Output the [x, y] coordinate of the center of the cell containing the given text.  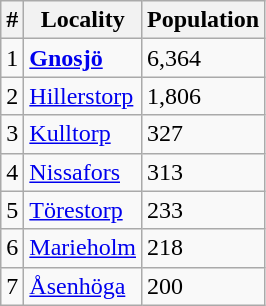
Gnosjö [83, 58]
Population [204, 20]
233 [204, 210]
Nissafors [83, 172]
3 [12, 134]
313 [204, 172]
7 [12, 286]
Marieholm [83, 248]
200 [204, 286]
Åsenhöga [83, 286]
Kulltorp [83, 134]
4 [12, 172]
# [12, 20]
6 [12, 248]
2 [12, 96]
327 [204, 134]
6,364 [204, 58]
5 [12, 210]
Törestorp [83, 210]
Locality [83, 20]
1 [12, 58]
1,806 [204, 96]
Hillerstorp [83, 96]
218 [204, 248]
